Capture the cell that displays the provided text and extract its (x, y) central coordinate. 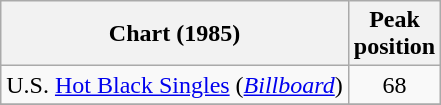
68 (394, 85)
Peakposition (394, 34)
U.S. Hot Black Singles (Billboard) (175, 85)
Chart (1985) (175, 34)
